Capture the cell that displays the provided text and extract its [X, Y] central coordinate. 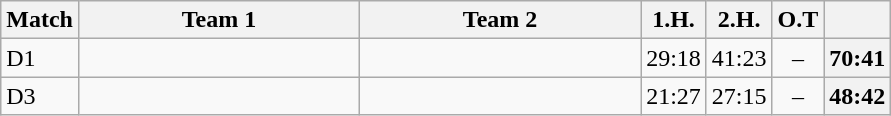
1.H. [674, 20]
D1 [40, 58]
D3 [40, 96]
21:27 [674, 96]
29:18 [674, 58]
70:41 [858, 58]
2.H. [739, 20]
27:15 [739, 96]
41:23 [739, 58]
48:42 [858, 96]
O.T [798, 20]
Team 2 [500, 20]
Team 1 [218, 20]
Match [40, 20]
